Locate the cell with the specified text and output its (X, Y) center coordinate. 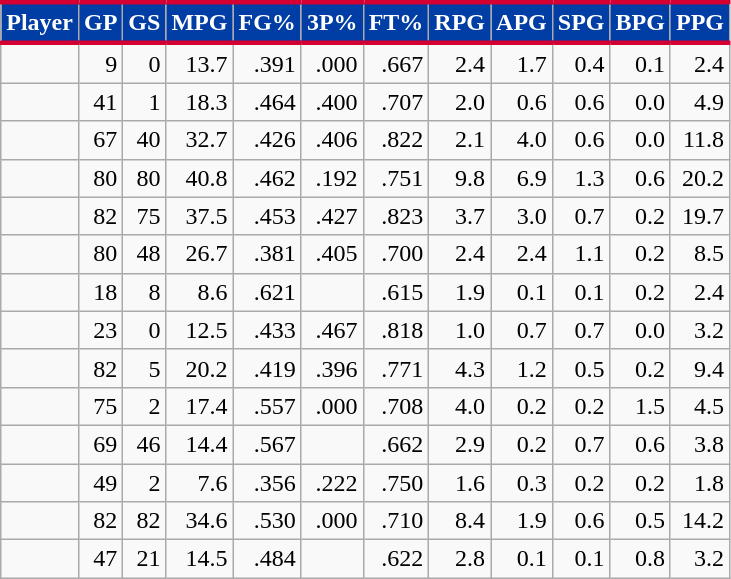
.557 (267, 406)
.662 (396, 444)
9.8 (460, 178)
.400 (332, 102)
9 (100, 63)
13.7 (200, 63)
.356 (267, 483)
26.7 (200, 254)
.822 (396, 140)
.433 (267, 330)
.391 (267, 63)
2.8 (460, 559)
4.9 (700, 102)
12.5 (200, 330)
APG (522, 22)
14.4 (200, 444)
.222 (332, 483)
1 (144, 102)
0.3 (522, 483)
19.7 (700, 216)
40.8 (200, 178)
1.5 (640, 406)
37.5 (200, 216)
RPG (460, 22)
.406 (332, 140)
32.7 (200, 140)
1.2 (522, 368)
.467 (332, 330)
.615 (396, 292)
9.4 (700, 368)
.771 (396, 368)
.453 (267, 216)
.751 (396, 178)
.427 (332, 216)
8.5 (700, 254)
1.3 (581, 178)
41 (100, 102)
67 (100, 140)
3P% (332, 22)
1.0 (460, 330)
.622 (396, 559)
.818 (396, 330)
.462 (267, 178)
8.6 (200, 292)
.621 (267, 292)
.708 (396, 406)
.710 (396, 521)
1.6 (460, 483)
.567 (267, 444)
2.0 (460, 102)
1.8 (700, 483)
48 (144, 254)
40 (144, 140)
PPG (700, 22)
0.4 (581, 63)
2.1 (460, 140)
.700 (396, 254)
SPG (581, 22)
FT% (396, 22)
5 (144, 368)
8 (144, 292)
4.5 (700, 406)
.484 (267, 559)
3.0 (522, 216)
1.1 (581, 254)
2.9 (460, 444)
46 (144, 444)
.405 (332, 254)
3.8 (700, 444)
0.8 (640, 559)
14.5 (200, 559)
34.6 (200, 521)
49 (100, 483)
3.7 (460, 216)
.192 (332, 178)
BPG (640, 22)
.667 (396, 63)
69 (100, 444)
4.3 (460, 368)
GS (144, 22)
18.3 (200, 102)
.530 (267, 521)
.464 (267, 102)
.426 (267, 140)
1.7 (522, 63)
GP (100, 22)
.419 (267, 368)
8.4 (460, 521)
11.8 (700, 140)
FG% (267, 22)
MPG (200, 22)
23 (100, 330)
17.4 (200, 406)
.381 (267, 254)
14.2 (700, 521)
6.9 (522, 178)
.750 (396, 483)
.396 (332, 368)
.823 (396, 216)
21 (144, 559)
18 (100, 292)
47 (100, 559)
.707 (396, 102)
Player (40, 22)
7.6 (200, 483)
